Provide the [x, y] coordinate of the cell's center where the given text is located.  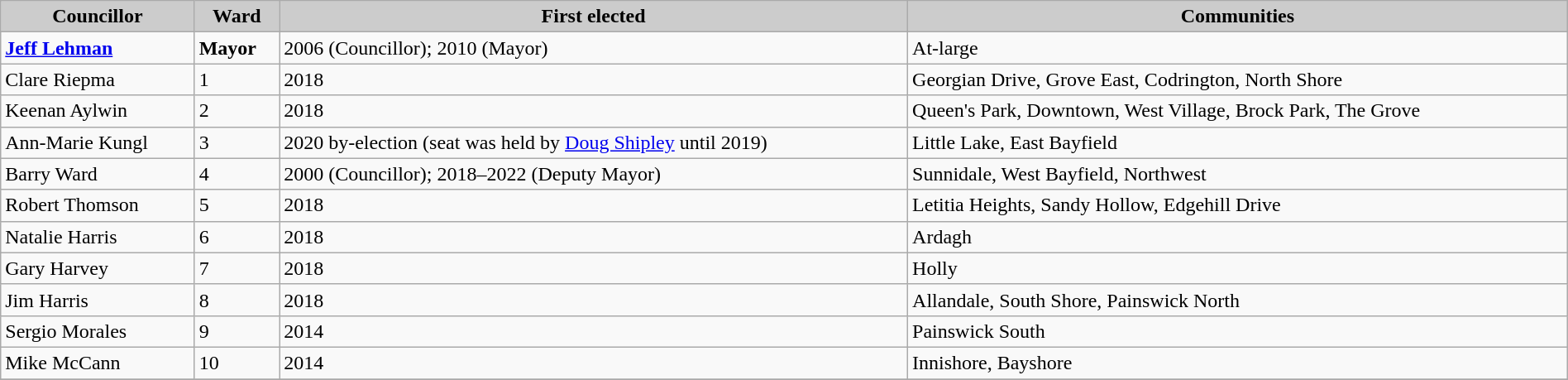
Ann-Marie Kungl [98, 142]
1 [237, 79]
2020 by-election (seat was held by Doug Shipley until 2019) [594, 142]
Mike McCann [98, 363]
Robert Thomson [98, 205]
9 [237, 331]
Sunnidale, West Bayfield, Northwest [1238, 174]
Little Lake, East Bayfield [1238, 142]
Queen's Park, Downtown, West Village, Brock Park, The Grove [1238, 111]
Georgian Drive, Grove East, Codrington, North Shore [1238, 79]
2006 (Councillor); 2010 (Mayor) [594, 48]
Communities [1238, 17]
5 [237, 205]
7 [237, 268]
Painswick South [1238, 331]
3 [237, 142]
Ward [237, 17]
Barry Ward [98, 174]
10 [237, 363]
4 [237, 174]
2000 (Councillor); 2018–2022 (Deputy Mayor) [594, 174]
Letitia Heights, Sandy Hollow, Edgehill Drive [1238, 205]
8 [237, 300]
Natalie Harris [98, 237]
Ardagh [1238, 237]
Gary Harvey [98, 268]
Holly [1238, 268]
Jim Harris [98, 300]
Innishore, Bayshore [1238, 363]
Keenan Aylwin [98, 111]
Clare Riepma [98, 79]
Councillor [98, 17]
Jeff Lehman [98, 48]
First elected [594, 17]
Mayor [237, 48]
2 [237, 111]
Allandale, South Shore, Painswick North [1238, 300]
Sergio Morales [98, 331]
6 [237, 237]
At-large [1238, 48]
